Capture the cell that displays the provided text and extract its [x, y] central coordinate. 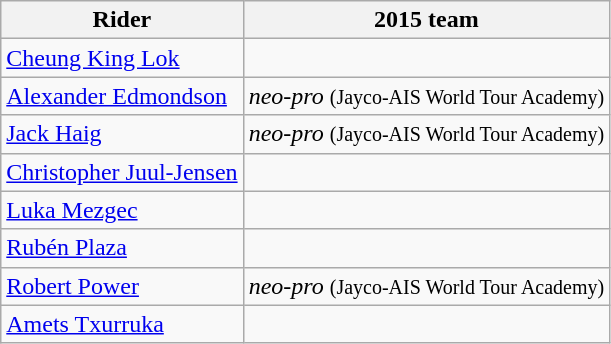
Luka Mezgec [122, 210]
Christopher Juul-Jensen [122, 172]
Amets Txurruka [122, 324]
2015 team [426, 20]
Rubén Plaza [122, 248]
Alexander Edmondson [122, 96]
Rider [122, 20]
Cheung King Lok [122, 58]
Robert Power [122, 286]
Jack Haig [122, 134]
